Return the [X, Y] coordinate for the center point of the cell that contains the specified text.  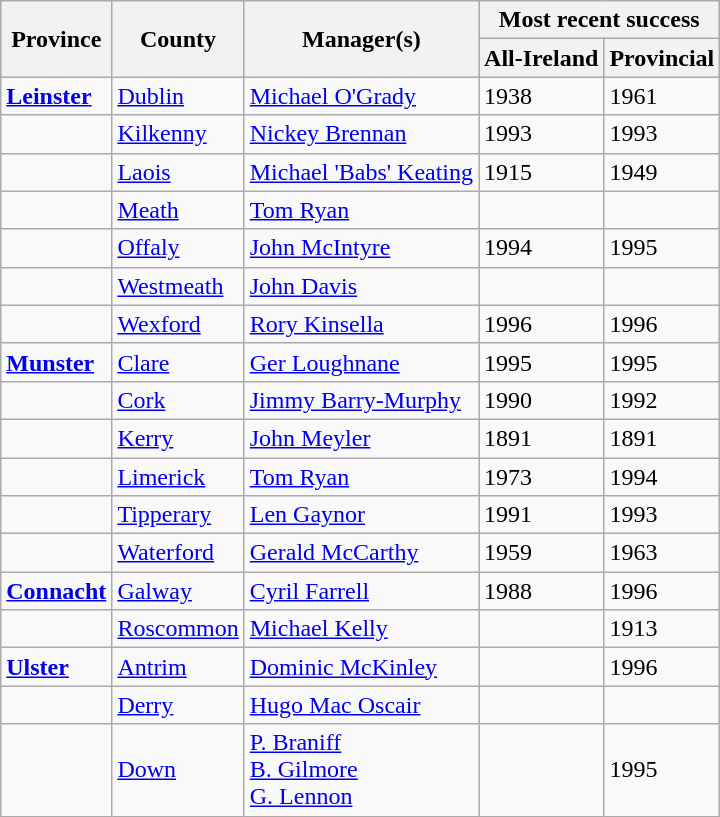
1915 [542, 172]
Michael 'Babs' Keating [361, 172]
Derry [178, 705]
Ger Loughnane [361, 362]
Len Gaynor [361, 515]
Kilkenny [178, 134]
Michael Kelly [361, 629]
John McIntyre [361, 248]
Meath [178, 210]
1988 [542, 591]
All-Ireland [542, 58]
Nickey Brennan [361, 134]
P. BraniffB. GilmoreG. Lennon [361, 770]
Offaly [178, 248]
Province [56, 39]
Connacht [56, 591]
1938 [542, 96]
John Meyler [361, 438]
Most recent success [600, 20]
1949 [662, 172]
Waterford [178, 553]
Gerald McCarthy [361, 553]
1961 [662, 96]
Laois [178, 172]
1959 [542, 553]
Westmeath [178, 286]
Dublin [178, 96]
Munster [56, 362]
1992 [662, 400]
Leinster [56, 96]
1990 [542, 400]
1963 [662, 553]
Roscommon [178, 629]
Manager(s) [361, 39]
Wexford [178, 324]
Tipperary [178, 515]
Down [178, 770]
Ulster [56, 667]
Cyril Farrell [361, 591]
Antrim [178, 667]
1973 [542, 477]
1913 [662, 629]
Jimmy Barry-Murphy [361, 400]
County [178, 39]
Clare [178, 362]
Kerry [178, 438]
Hugo Mac Oscair [361, 705]
1991 [542, 515]
Limerick [178, 477]
Cork [178, 400]
Provincial [662, 58]
John Davis [361, 286]
Rory Kinsella [361, 324]
Dominic McKinley [361, 667]
Michael O'Grady [361, 96]
Galway [178, 591]
